From the cell containing the given text, extract its center point as (x, y) coordinate. 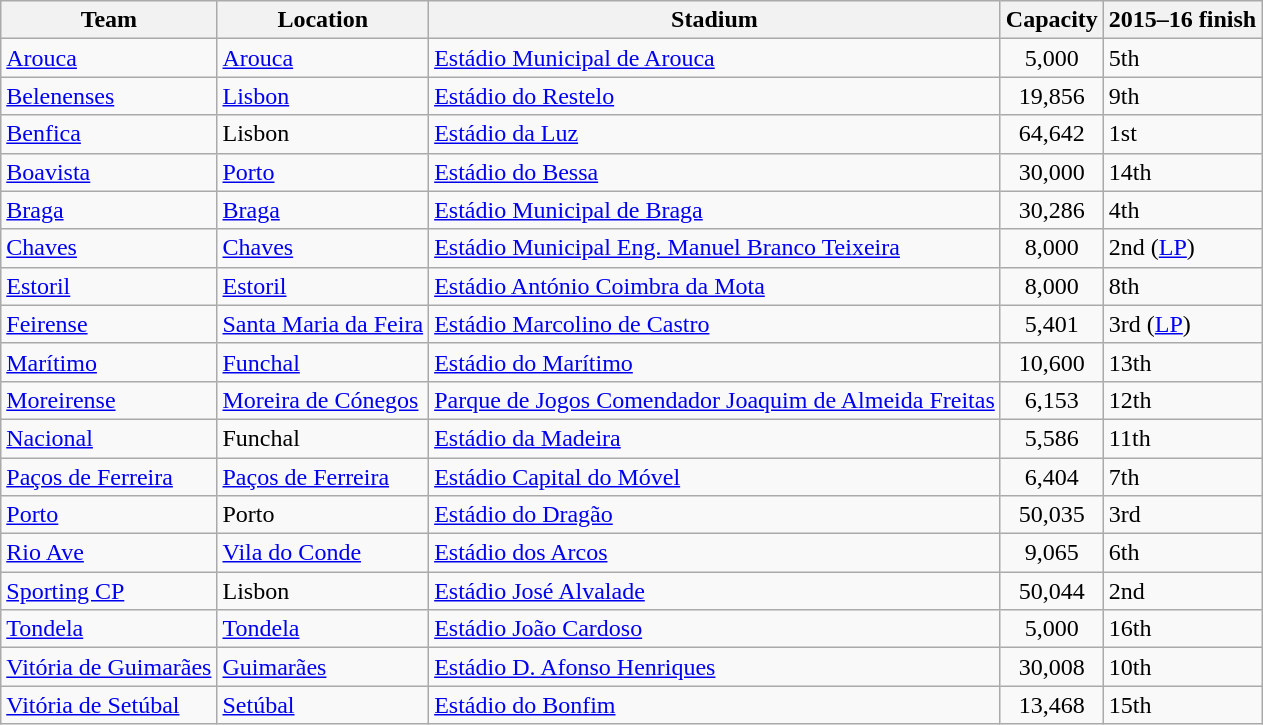
Nacional (109, 438)
Estádio do Bessa (715, 172)
30,286 (1052, 210)
4th (1182, 210)
7th (1182, 477)
50,044 (1052, 591)
Estádio do Restelo (715, 96)
Parque de Jogos Comendador Joaquim de Almeida Freitas (715, 400)
2015–16 finish (1182, 20)
Feirense (109, 324)
Estádio D. Afonso Henriques (715, 667)
10,600 (1052, 362)
10th (1182, 667)
50,035 (1052, 515)
19,856 (1052, 96)
11th (1182, 438)
12th (1182, 400)
Estádio António Coimbra da Mota (715, 286)
6,404 (1052, 477)
Guimarães (323, 667)
Estádio João Cardoso (715, 629)
Rio Ave (109, 553)
Santa Maria da Feira (323, 324)
Estádio Marcolino de Castro (715, 324)
Estádio do Bonfim (715, 705)
3rd (1182, 515)
Benfica (109, 134)
Estádio do Dragão (715, 515)
6th (1182, 553)
13,468 (1052, 705)
14th (1182, 172)
Estádio José Alvalade (715, 591)
2nd (LP) (1182, 248)
Estádio do Marítimo (715, 362)
Vitória de Setúbal (109, 705)
5,401 (1052, 324)
Estádio Municipal de Arouca (715, 58)
Team (109, 20)
Moreira de Cónegos (323, 400)
Estádio Municipal Eng. Manuel Branco Teixeira (715, 248)
1st (1182, 134)
Estádio Municipal de Braga (715, 210)
Boavista (109, 172)
8th (1182, 286)
5,586 (1052, 438)
Marítimo (109, 362)
Location (323, 20)
3rd (LP) (1182, 324)
Stadium (715, 20)
9,065 (1052, 553)
Estádio dos Arcos (715, 553)
13th (1182, 362)
Estádio Capital do Móvel (715, 477)
Vitória de Guimarães (109, 667)
30,000 (1052, 172)
6,153 (1052, 400)
Estádio da Madeira (715, 438)
Sporting CP (109, 591)
Vila do Conde (323, 553)
5th (1182, 58)
16th (1182, 629)
9th (1182, 96)
Moreirense (109, 400)
Belenenses (109, 96)
Estádio da Luz (715, 134)
Capacity (1052, 20)
64,642 (1052, 134)
Setúbal (323, 705)
30,008 (1052, 667)
15th (1182, 705)
2nd (1182, 591)
